Output the [x, y] coordinate of the center of the cell containing the given text.  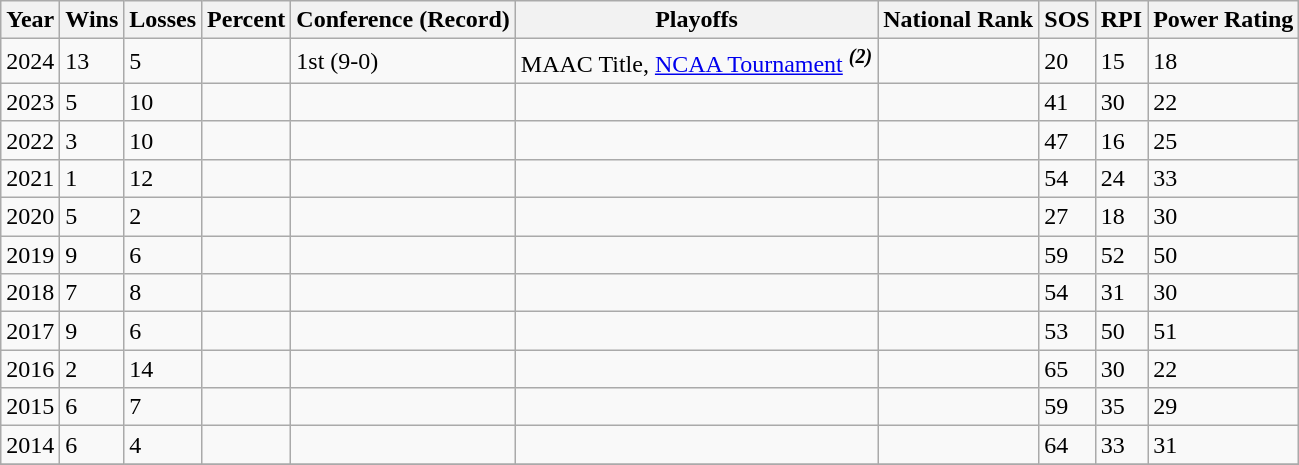
2022 [30, 140]
25 [1224, 140]
2020 [30, 217]
14 [163, 369]
13 [92, 62]
47 [1067, 140]
1 [92, 178]
Wins [92, 20]
Percent [246, 20]
National Rank [958, 20]
2024 [30, 62]
1st (9-0) [404, 62]
2021 [30, 178]
Playoffs [696, 20]
4 [163, 445]
2016 [30, 369]
52 [1121, 255]
53 [1067, 331]
RPI [1121, 20]
51 [1224, 331]
2017 [30, 331]
24 [1121, 178]
64 [1067, 445]
2019 [30, 255]
Losses [163, 20]
MAAC Title, NCAA Tournament (2) [696, 62]
Year [30, 20]
20 [1067, 62]
65 [1067, 369]
2015 [30, 407]
SOS [1067, 20]
8 [163, 293]
2018 [30, 293]
Conference (Record) [404, 20]
2023 [30, 102]
15 [1121, 62]
16 [1121, 140]
12 [163, 178]
2014 [30, 445]
3 [92, 140]
27 [1067, 217]
Power Rating [1224, 20]
29 [1224, 407]
35 [1121, 407]
41 [1067, 102]
